Provide the (x, y) coordinate of the cell's center where the given text is located.  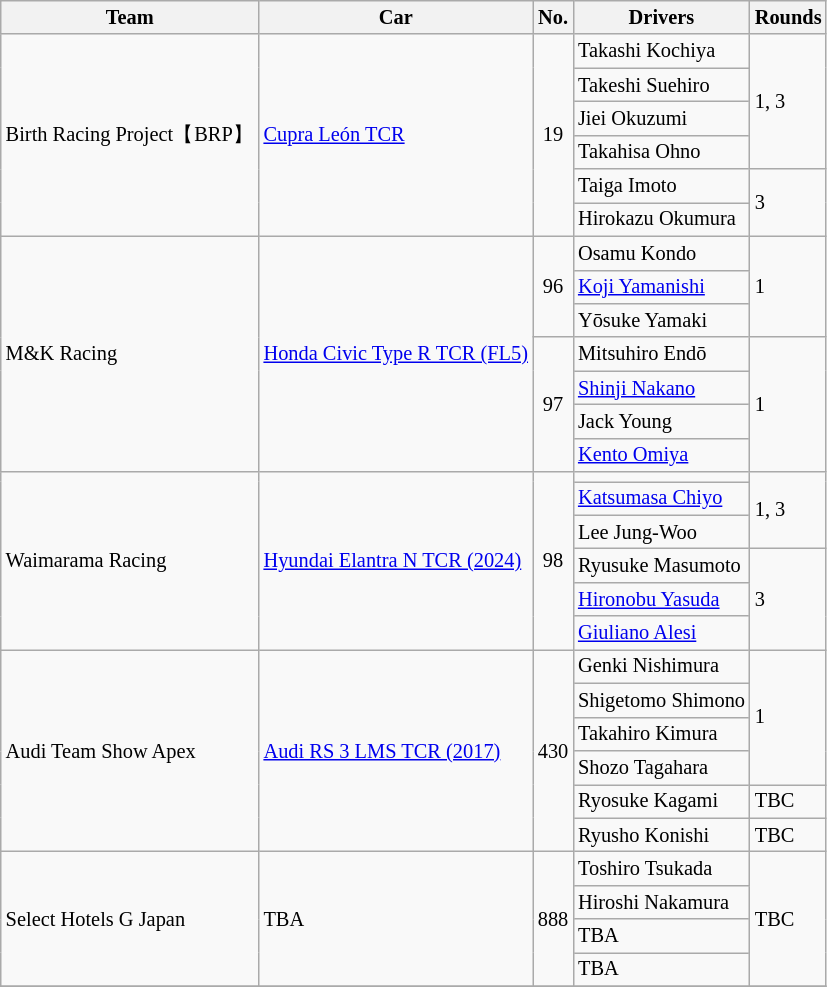
Audi RS 3 LMS TCR (2017) (396, 750)
Koji Yamanishi (662, 287)
Jack Young (662, 421)
430 (553, 750)
Lee Jung-Woo (662, 532)
Shinji Nakano (662, 388)
Birth Racing Project【BRP】 (130, 135)
Shigetomo Shimono (662, 700)
Takeshi Suehiro (662, 85)
Ryosuke Kagami (662, 801)
Ryusuke Masumoto (662, 565)
Shozo Tagahara (662, 767)
Katsumasa Chiyo (662, 498)
97 (553, 404)
Yōsuke Yamaki (662, 320)
Rounds (788, 17)
Ryusho Konishi (662, 835)
Takahiro Kimura (662, 734)
Osamu Kondo (662, 253)
Taiga Imoto (662, 186)
Drivers (662, 17)
Mitsuhiro Endō (662, 354)
888 (553, 918)
Kento Omiya (662, 455)
Honda Civic Type R TCR (FL5) (396, 354)
96 (553, 286)
Takashi Kochiya (662, 51)
No. (553, 17)
Jiei Okuzumi (662, 118)
Audi Team Show Apex (130, 750)
Toshiro Tsukada (662, 868)
Waimarama Racing (130, 561)
Team (130, 17)
19 (553, 135)
Hyundai Elantra N TCR (2024) (396, 561)
Select Hotels G Japan (130, 918)
Hironobu Yasuda (662, 599)
Cupra León TCR (396, 135)
Car (396, 17)
Hiroshi Nakamura (662, 902)
98 (553, 561)
Giuliano Alesi (662, 633)
Genki Nishimura (662, 666)
Takahisa Ohno (662, 152)
M&K Racing (130, 354)
Hirokazu Okumura (662, 219)
